For the text-containing cell, return its midpoint in [x, y] coordinate format. 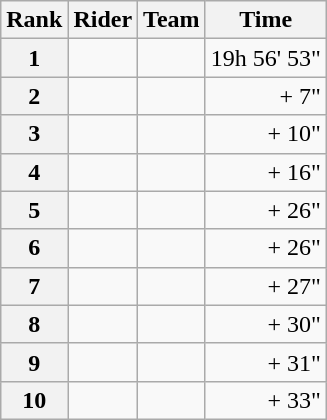
+ 10" [266, 134]
Time [266, 20]
Team [172, 20]
+ 31" [266, 362]
Rank [34, 20]
2 [34, 96]
4 [34, 172]
7 [34, 286]
9 [34, 362]
1 [34, 58]
+ 33" [266, 400]
+ 16" [266, 172]
10 [34, 400]
+ 30" [266, 324]
5 [34, 210]
+ 27" [266, 286]
Rider [103, 20]
3 [34, 134]
19h 56' 53" [266, 58]
6 [34, 248]
+ 7" [266, 96]
8 [34, 324]
